Provide the [X, Y] coordinate of the cell's center where the given text is located.  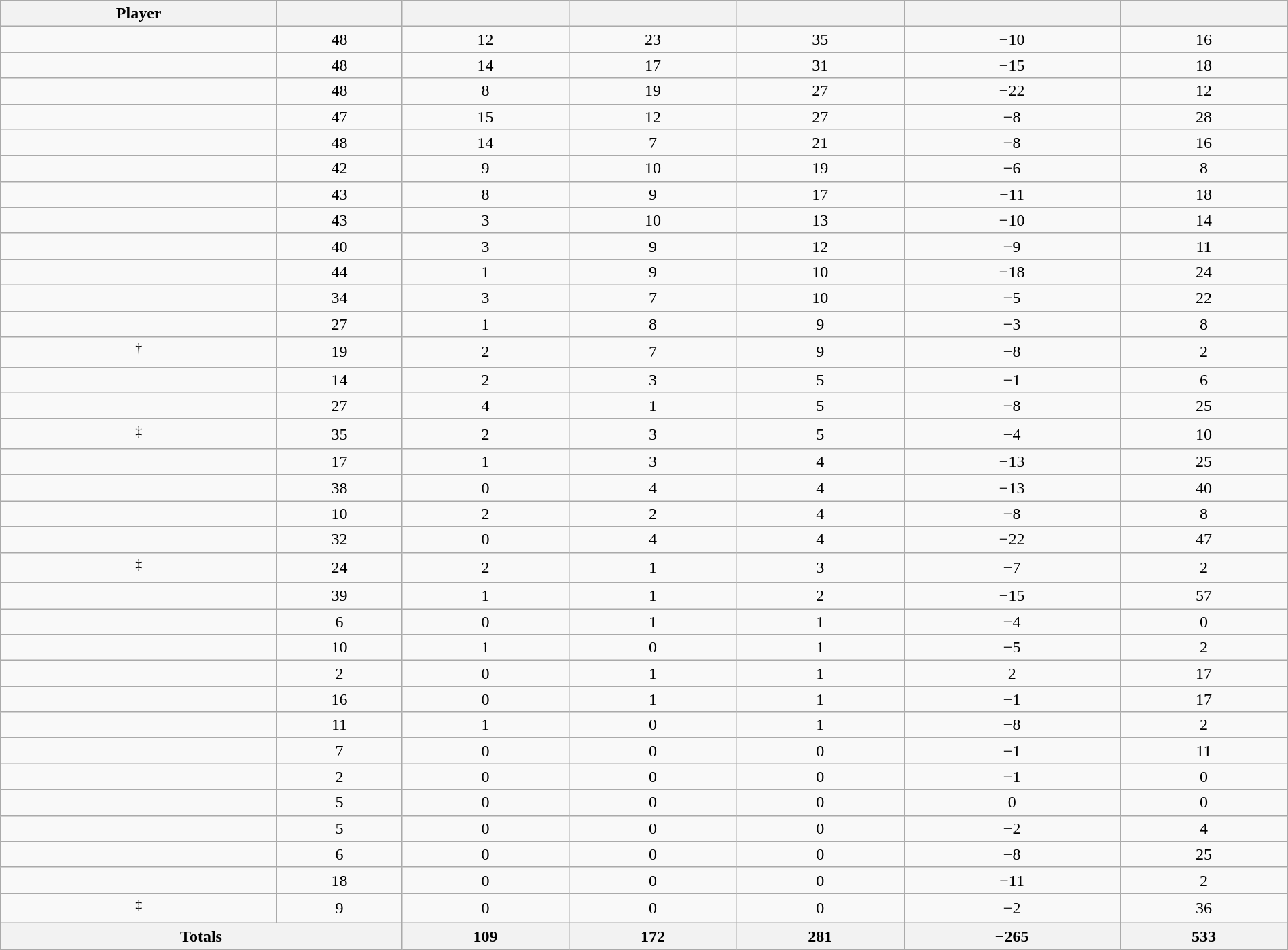
−9 [1012, 246]
533 [1204, 936]
22 [1204, 298]
−18 [1012, 272]
21 [820, 143]
13 [820, 220]
57 [1204, 596]
31 [820, 65]
44 [340, 272]
23 [653, 39]
−6 [1012, 169]
42 [340, 169]
34 [340, 298]
−3 [1012, 324]
38 [340, 488]
281 [820, 936]
Totals [201, 936]
32 [340, 540]
172 [653, 936]
39 [340, 596]
109 [485, 936]
15 [485, 117]
−7 [1012, 568]
Player [139, 14]
36 [1204, 908]
28 [1204, 117]
−265 [1012, 936]
† [139, 352]
